From the cell containing the given text, extract its center point as (X, Y) coordinate. 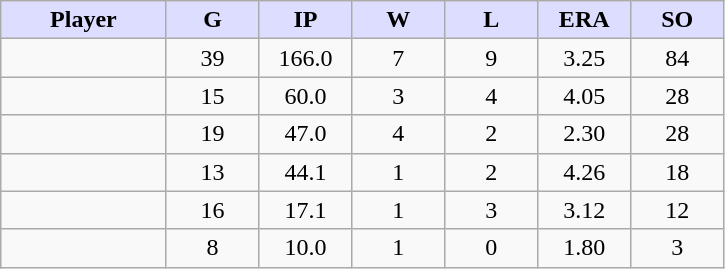
10.0 (306, 248)
84 (678, 58)
IP (306, 20)
3.25 (584, 58)
44.1 (306, 172)
39 (212, 58)
19 (212, 134)
12 (678, 210)
18 (678, 172)
L (492, 20)
W (398, 20)
2.30 (584, 134)
4.26 (584, 172)
8 (212, 248)
15 (212, 96)
9 (492, 58)
G (212, 20)
16 (212, 210)
13 (212, 172)
166.0 (306, 58)
4.05 (584, 96)
3.12 (584, 210)
0 (492, 248)
SO (678, 20)
17.1 (306, 210)
1.80 (584, 248)
7 (398, 58)
Player (84, 20)
60.0 (306, 96)
47.0 (306, 134)
ERA (584, 20)
